Detect which cell encompasses the target text, then output its [X, Y] center coordinate. 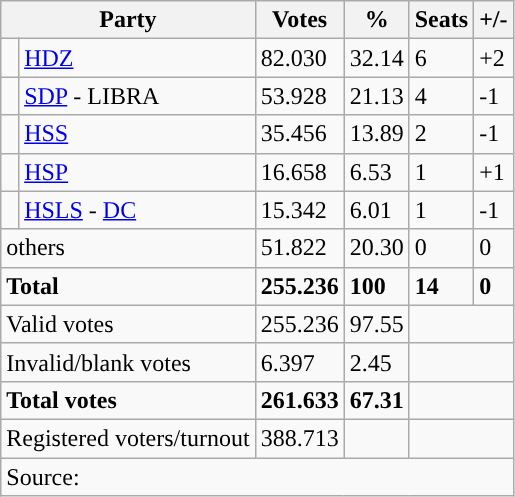
Valid votes [128, 324]
82.030 [300, 58]
SDP - LIBRA [137, 96]
15.342 [300, 210]
others [128, 248]
Invalid/blank votes [128, 362]
100 [376, 286]
HSP [137, 172]
Total [128, 286]
Source: [257, 477]
4 [441, 96]
32.14 [376, 58]
2.45 [376, 362]
6.397 [300, 362]
21.13 [376, 96]
Votes [300, 20]
Total votes [128, 400]
67.31 [376, 400]
261.633 [300, 400]
16.658 [300, 172]
Seats [441, 20]
Party [128, 20]
388.713 [300, 438]
Registered voters/turnout [128, 438]
2 [441, 134]
+1 [494, 172]
6 [441, 58]
6.01 [376, 210]
97.55 [376, 324]
13.89 [376, 134]
53.928 [300, 96]
35.456 [300, 134]
HSS [137, 134]
51.822 [300, 248]
HSLS - DC [137, 210]
% [376, 20]
+/- [494, 20]
+2 [494, 58]
20.30 [376, 248]
6.53 [376, 172]
14 [441, 286]
HDZ [137, 58]
